Provide the (X, Y) coordinate of the cell's center where the given text is located.  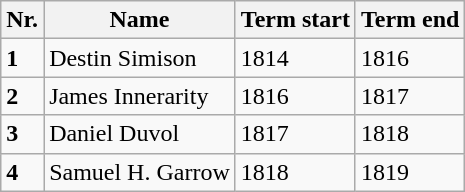
3 (22, 134)
Term start (295, 20)
Nr. (22, 20)
Destin Simison (140, 58)
1819 (410, 172)
1814 (295, 58)
2 (22, 96)
1 (22, 58)
Name (140, 20)
Daniel Duvol (140, 134)
James Innerarity (140, 96)
4 (22, 172)
Term end (410, 20)
Samuel H. Garrow (140, 172)
